Capture the cell that displays the provided text and extract its [x, y] central coordinate. 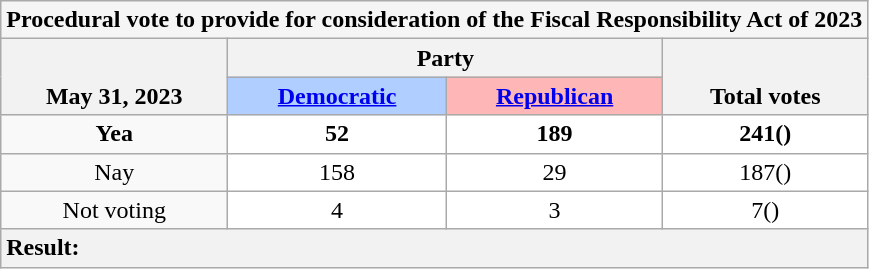
Yea [114, 134]
Nay [114, 172]
241() [766, 134]
7() [766, 210]
May 31, 2023 [114, 77]
Republican [554, 96]
Procedural vote to provide for consideration of the Fiscal Responsibility Act of 2023 [434, 20]
Party [446, 58]
Not voting [114, 210]
4 [338, 210]
Result: [434, 248]
158 [338, 172]
Total votes [766, 77]
Democratic [338, 96]
187() [766, 172]
52 [338, 134]
29 [554, 172]
3 [554, 210]
189 [554, 134]
